Provide the [X, Y] coordinate of the cell's center where the given text is located.  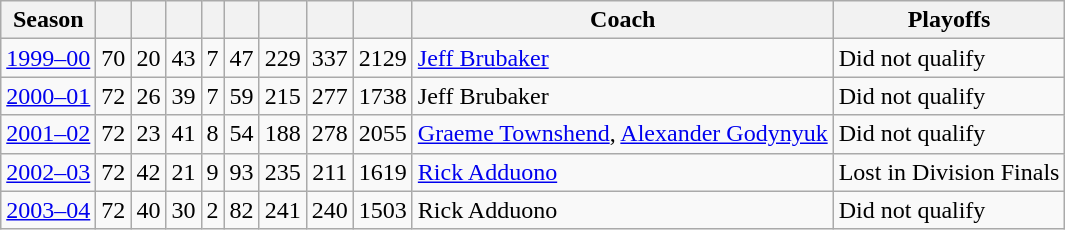
Playoffs [949, 20]
188 [282, 134]
278 [330, 134]
26 [148, 96]
235 [282, 172]
229 [282, 58]
215 [282, 96]
2055 [382, 134]
23 [148, 134]
41 [184, 134]
1503 [382, 210]
9 [212, 172]
211 [330, 172]
20 [148, 58]
1619 [382, 172]
1738 [382, 96]
337 [330, 58]
2 [212, 210]
30 [184, 210]
8 [212, 134]
54 [242, 134]
43 [184, 58]
59 [242, 96]
2129 [382, 58]
47 [242, 58]
42 [148, 172]
240 [330, 210]
2001–02 [48, 134]
1999–00 [48, 58]
93 [242, 172]
Graeme Townshend, Alexander Godynyuk [622, 134]
2002–03 [48, 172]
277 [330, 96]
2000–01 [48, 96]
82 [242, 210]
70 [114, 58]
40 [148, 210]
Season [48, 20]
241 [282, 210]
Lost in Division Finals [949, 172]
21 [184, 172]
39 [184, 96]
2003–04 [48, 210]
Coach [622, 20]
